Output the [x, y] coordinate of the center of the cell containing the given text.  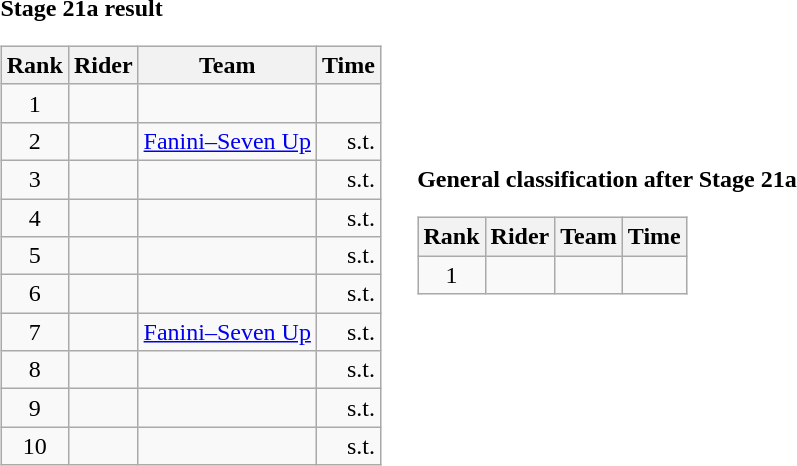
5 [34, 256]
9 [34, 408]
6 [34, 294]
2 [34, 141]
4 [34, 217]
3 [34, 179]
10 [34, 446]
7 [34, 332]
8 [34, 370]
